Search for the cell housing the specified text and yield its [x, y] center coordinate. 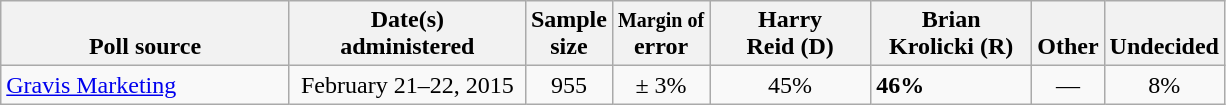
Date(s)administered [407, 34]
8% [1164, 85]
45% [790, 85]
955 [568, 85]
± 3% [660, 85]
Undecided [1164, 34]
Gravis Marketing [146, 85]
46% [952, 85]
HarryReid (D) [790, 34]
— [1068, 85]
Margin oferror [660, 34]
Samplesize [568, 34]
Poll source [146, 34]
February 21–22, 2015 [407, 85]
Other [1068, 34]
BrianKrolicki (R) [952, 34]
